Detect which cell encompasses the target text, then output its (x, y) center coordinate. 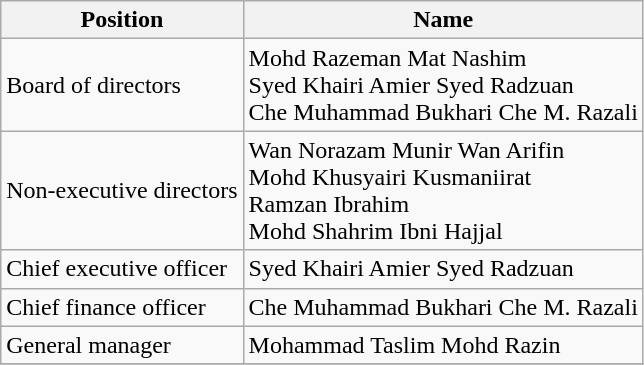
General manager (122, 345)
Board of directors (122, 85)
Chief finance officer (122, 307)
Non-executive directors (122, 190)
Che Muhammad Bukhari Che M. Razali (443, 307)
Syed Khairi Amier Syed Radzuan (443, 269)
Name (443, 20)
Position (122, 20)
Mohd Razeman Mat Nashim Syed Khairi Amier Syed Radzuan Che Muhammad Bukhari Che M. Razali (443, 85)
Wan Norazam Munir Wan Arifin Mohd Khusyairi Kusmaniirat Ramzan Ibrahim Mohd Shahrim Ibni Hajjal (443, 190)
Mohammad Taslim Mohd Razin (443, 345)
Chief executive officer (122, 269)
